Detect which cell encompasses the target text, then output its (X, Y) center coordinate. 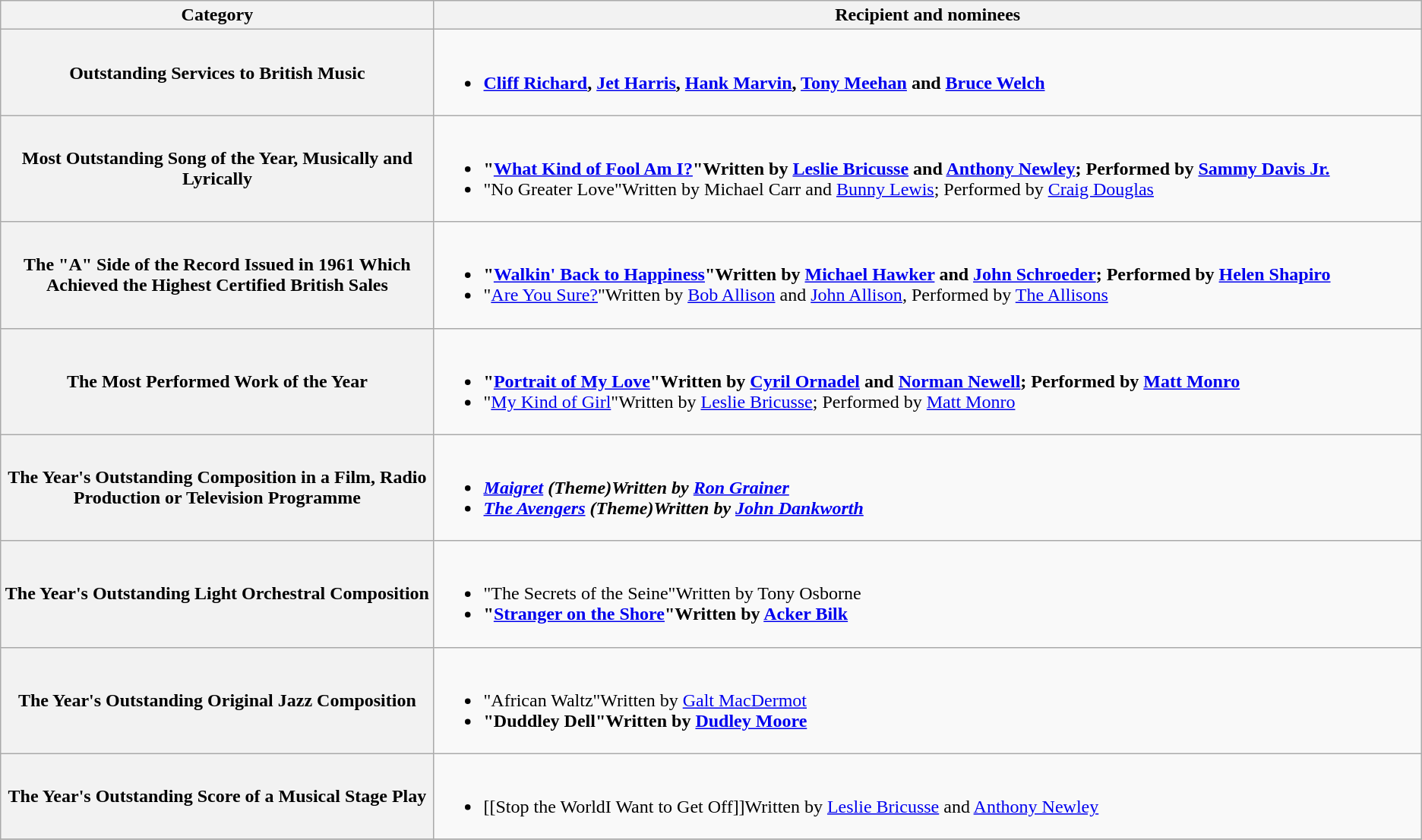
[[Stop the WorldI Want to Get Off]]Written by Leslie Bricusse and Anthony Newley (927, 796)
"The Secrets of the Seine"Written by Tony Osborne"Stranger on the Shore"Written by Acker Bilk (927, 594)
Recipient and nominees (927, 15)
Maigret (Theme)Written by Ron GrainerThe Avengers (Theme)Written by John Dankworth (927, 488)
Cliff Richard, Jet Harris, Hank Marvin, Tony Meehan and Bruce Welch (927, 73)
The Year's Outstanding Original Jazz Composition (217, 700)
The Year's Outstanding Light Orchestral Composition (217, 594)
Most Outstanding Song of the Year, Musically and Lyrically (217, 169)
The "A" Side of the Record Issued in 1961 Which Achieved the Highest Certified British Sales (217, 275)
The Year's Outstanding Score of a Musical Stage Play (217, 796)
The Year's Outstanding Composition in a Film, Radio Production or Television Programme (217, 488)
Category (217, 15)
The Most Performed Work of the Year (217, 381)
"African Waltz"Written by Galt MacDermot"Duddley Dell"Written by Dudley Moore (927, 700)
Outstanding Services to British Music (217, 73)
